Return [x, y] of the center of cell containing provided text 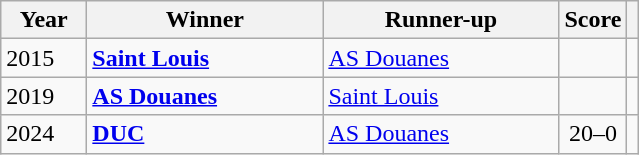
DUC [205, 134]
Winner [205, 20]
Year [44, 20]
2019 [44, 96]
2015 [44, 58]
Score [593, 20]
2024 [44, 134]
Runner-up [441, 20]
20–0 [593, 134]
